Pinpoint the cell where the given text exists, returning its [X, Y] midpoint coordinate. 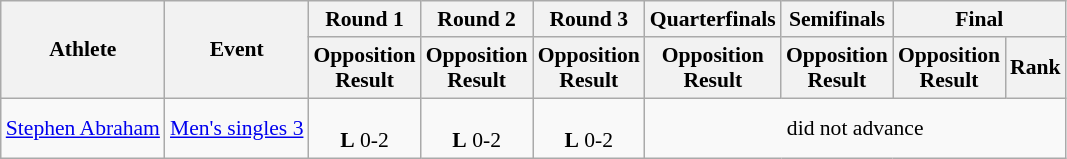
Quarterfinals [713, 19]
Athlete [83, 50]
Round 2 [477, 19]
Round 3 [589, 19]
Round 1 [364, 19]
Event [237, 50]
did not advance [856, 128]
Final [980, 19]
Men's singles 3 [237, 128]
Semifinals [837, 19]
Rank [1036, 68]
Stephen Abraham [83, 128]
